Detect which cell encompasses the target text, then output its [X, Y] center coordinate. 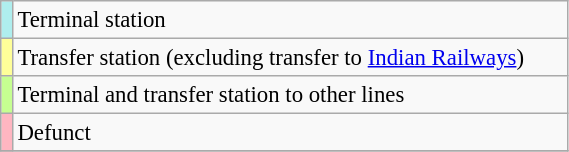
Transfer station (excluding transfer to Indian Railways) [290, 58]
Terminal and transfer station to other lines [290, 95]
Defunct [290, 133]
Terminal station [290, 20]
